Return (X, Y) of the center of cell containing provided text 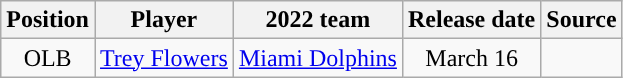
OLB (48, 58)
2022 team (318, 20)
Player (164, 20)
Position (48, 20)
March 16 (471, 58)
Source (582, 20)
Miami Dolphins (318, 58)
Release date (471, 20)
Trey Flowers (164, 58)
